Find where the given text appears and provide that cell's center as (x, y) coordinate. 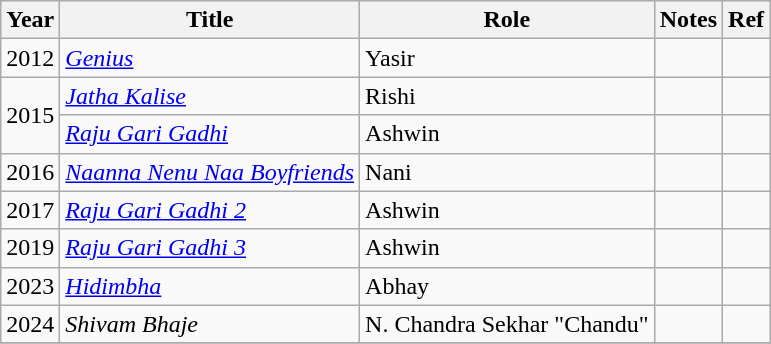
Jatha Kalise (210, 96)
Abhay (508, 286)
2019 (30, 248)
Genius (210, 58)
2023 (30, 286)
2024 (30, 324)
Year (30, 20)
Title (210, 20)
2017 (30, 210)
Role (508, 20)
Notes (688, 20)
Shivam Bhaje (210, 324)
N. Chandra Sekhar "Chandu" (508, 324)
Ref (746, 20)
Hidimbha (210, 286)
Nani (508, 172)
Raju Gari Gadhi (210, 134)
Naanna Nenu Naa Boyfriends (210, 172)
Yasir (508, 58)
Raju Gari Gadhi 2 (210, 210)
Rishi (508, 96)
Raju Gari Gadhi 3 (210, 248)
2016 (30, 172)
2012 (30, 58)
2015 (30, 115)
